Determine the [x, y] coordinate at the center of the cell enclosing the given text.  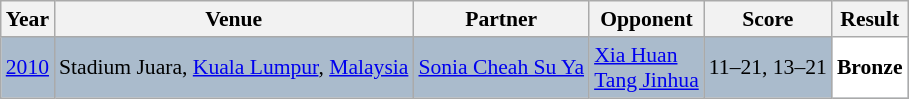
Bronze [870, 68]
Partner [501, 19]
Xia Huan Tang Jinhua [646, 68]
Opponent [646, 19]
Year [28, 19]
Sonia Cheah Su Ya [501, 68]
2010 [28, 68]
Result [870, 19]
11–21, 13–21 [768, 68]
Score [768, 19]
Venue [234, 19]
Stadium Juara, Kuala Lumpur, Malaysia [234, 68]
